Identify which cell holds the provided text, then report its (x, y) central coordinate. 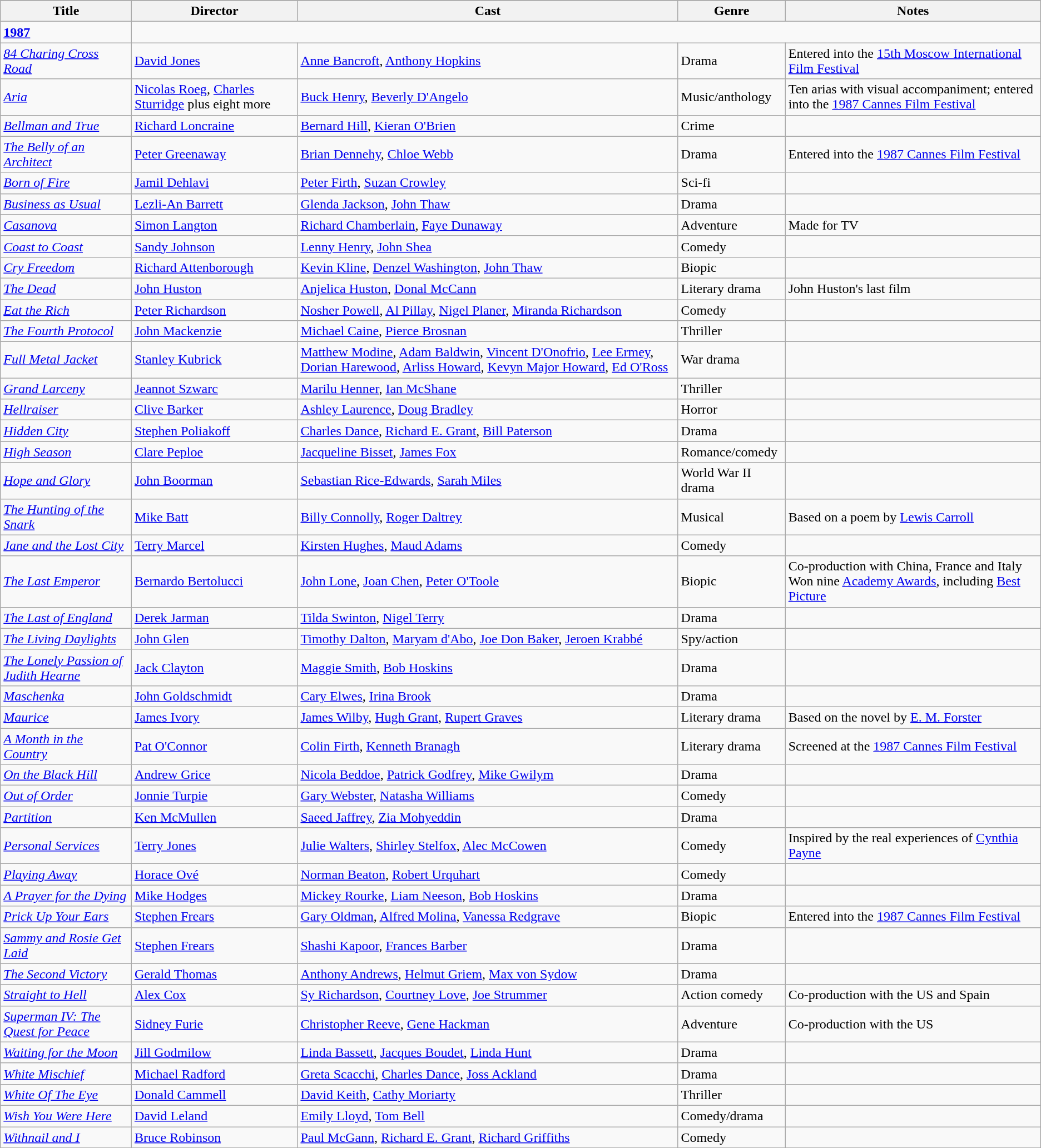
Based on a poem by Lewis Carroll (913, 517)
Richard Loncraine (215, 126)
Aria (66, 97)
Jack Clayton (215, 667)
Michael Radford (215, 1074)
Kirsten Hughes, Maud Adams (488, 545)
Brian Dennehy, Chloe Webb (488, 155)
The Dead (66, 289)
David Jones (215, 61)
Sci-fi (732, 183)
Spy/action (732, 639)
Co-production with China, France and ItalyWon nine Academy Awards, including Best Picture (913, 582)
The Lonely Passion of Judith Hearne (66, 667)
Glenda Jackson, John Thaw (488, 204)
Timothy Dalton, Maryam d'Abo, Joe Don Baker, Jeroen Krabbé (488, 639)
Terry Marcel (215, 545)
Anjelica Huston, Donal McCann (488, 289)
Stephen Poliakoff (215, 431)
Grand Larceny (66, 389)
John Huston's last film (913, 289)
Co-production with the US and Spain (913, 995)
Cary Elwes, Irina Brook (488, 696)
Sy Richardson, Courtney Love, Joe Strummer (488, 995)
The Belly of an Architect (66, 155)
Horror (732, 410)
Jonnie Turpie (215, 796)
Entered into the 15th Moscow International Film Festival (913, 61)
Cast (488, 11)
Screened at the 1987 Cannes Film Festival (913, 746)
Full Metal Jacket (66, 360)
Emily Lloyd, Tom Bell (488, 1116)
Mickey Rourke, Liam Neeson, Bob Hoskins (488, 896)
Lezli-An Barrett (215, 204)
Sandy Johnson (215, 246)
Hope and Glory (66, 480)
Tilda Swinton, Nigel Terry (488, 618)
Alex Cox (215, 995)
Norman Beaton, Robert Urquhart (488, 874)
Peter Richardson (215, 310)
The Hunting of the Snark (66, 517)
Sebastian Rice-Edwards, Sarah Miles (488, 480)
Anthony Andrews, Helmut Griem, Max von Sydow (488, 974)
Peter Greenaway (215, 155)
Wish You Were Here (66, 1116)
Pat O'Connor (215, 746)
Born of Fire (66, 183)
Ken McMullen (215, 817)
Bernard Hill, Kieran O'Brien (488, 126)
Andrew Grice (215, 775)
Richard Attenborough (215, 267)
Musical (732, 517)
Gary Oldman, Alfred Molina, Vanessa Redgrave (488, 917)
Withnail and I (66, 1137)
Saeed Jaffrey, Zia Mohyeddin (488, 817)
Sammy and Rosie Get Laid (66, 945)
Maschenka (66, 696)
Director (215, 11)
The Last of England (66, 618)
Marilu Henner, Ian McShane (488, 389)
Maggie Smith, Bob Hoskins (488, 667)
Mike Batt (215, 517)
Ashley Laurence, Doug Bradley (488, 410)
John Lone, Joan Chen, Peter O'Toole (488, 582)
Jamil Dehlavi (215, 183)
Buck Henry, Beverly D'Angelo (488, 97)
John Glen (215, 639)
Linda Bassett, Jacques Boudet, Linda Hunt (488, 1052)
Bruce Robinson (215, 1137)
Charles Dance, Richard E. Grant, Bill Paterson (488, 431)
James Ivory (215, 717)
A Prayer for the Dying (66, 896)
Nicolas Roeg, Charles Sturridge plus eight more (215, 97)
Prick Up Your Ears (66, 917)
David Leland (215, 1116)
Gary Webster, Natasha Williams (488, 796)
Bellman and True (66, 126)
Genre (732, 11)
Clare Peploe (215, 452)
Personal Services (66, 846)
84 Charing Cross Road (66, 61)
Nosher Powell, Al Pillay, Nigel Planer, Miranda Richardson (488, 310)
John Mackenzie (215, 331)
Anne Bancroft, Anthony Hopkins (488, 61)
High Season (66, 452)
Maurice (66, 717)
John Huston (215, 289)
Terry Jones (215, 846)
Co-production with the US (913, 1024)
Sidney Furie (215, 1024)
Christopher Reeve, Gene Hackman (488, 1024)
Simon Langton (215, 225)
Mike Hodges (215, 896)
The Living Daylights (66, 639)
Lenny Henry, John Shea (488, 246)
Superman IV: The Quest for Peace (66, 1024)
Business as Usual (66, 204)
Derek Jarman (215, 618)
A Month in the Country (66, 746)
Crime (732, 126)
Hidden City (66, 431)
Stanley Kubrick (215, 360)
Colin Firth, Kenneth Branagh (488, 746)
The Last Emperor (66, 582)
Billy Connolly, Roger Daltrey (488, 517)
Music/anthology (732, 97)
White Of The Eye (66, 1095)
Horace Ové (215, 874)
1987 (66, 32)
Hellraiser (66, 410)
Comedy/drama (732, 1116)
Jeannot Szwarc (215, 389)
Julie Walters, Shirley Stelfox, Alec McCowen (488, 846)
Jacqueline Bisset, James Fox (488, 452)
Kevin Kline, Denzel Washington, John Thaw (488, 267)
Partition (66, 817)
The Fourth Protocol (66, 331)
James Wilby, Hugh Grant, Rupert Graves (488, 717)
Michael Caine, Pierce Brosnan (488, 331)
Made for TV (913, 225)
Waiting for the Moon (66, 1052)
Jill Godmilow (215, 1052)
Action comedy (732, 995)
Donald Cammell (215, 1095)
Shashi Kapoor, Frances Barber (488, 945)
Peter Firth, Suzan Crowley (488, 183)
The Second Victory (66, 974)
Inspired by the real experiences of Cynthia Payne (913, 846)
Ten arias with visual accompaniment; entered into the 1987 Cannes Film Festival (913, 97)
World War II drama (732, 480)
Bernardo Bertolucci (215, 582)
Clive Barker (215, 410)
David Keith, Cathy Moriarty (488, 1095)
Cry Freedom (66, 267)
Gerald Thomas (215, 974)
War drama (732, 360)
Romance/comedy (732, 452)
White Mischief (66, 1074)
Greta Scacchi, Charles Dance, Joss Ackland (488, 1074)
Jane and the Lost City (66, 545)
John Boorman (215, 480)
Based on the novel by E. M. Forster (913, 717)
Playing Away (66, 874)
Casanova (66, 225)
Coast to Coast (66, 246)
Matthew Modine, Adam Baldwin, Vincent D'Onofrio, Lee Ermey, Dorian Harewood, Arliss Howard, Kevyn Major Howard, Ed O'Ross (488, 360)
Eat the Rich (66, 310)
Title (66, 11)
On the Black Hill (66, 775)
Nicola Beddoe, Patrick Godfrey, Mike Gwilym (488, 775)
Notes (913, 11)
Richard Chamberlain, Faye Dunaway (488, 225)
Paul McGann, Richard E. Grant, Richard Griffiths (488, 1137)
Out of Order (66, 796)
John Goldschmidt (215, 696)
Straight to Hell (66, 995)
